Output the [x, y] coordinate of the center of the cell containing the given text.  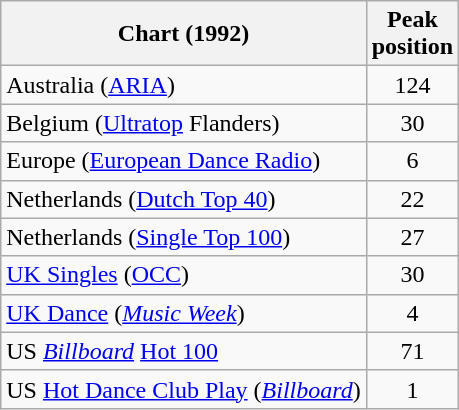
4 [412, 313]
Australia (ARIA) [184, 85]
UK Dance (Music Week) [184, 313]
71 [412, 351]
Chart (1992) [184, 34]
UK Singles (OCC) [184, 275]
Europe (European Dance Radio) [184, 161]
27 [412, 237]
Peakposition [412, 34]
Belgium (Ultratop Flanders) [184, 123]
124 [412, 85]
US Billboard Hot 100 [184, 351]
Netherlands (Dutch Top 40) [184, 199]
22 [412, 199]
6 [412, 161]
US Hot Dance Club Play (Billboard) [184, 389]
1 [412, 389]
Netherlands (Single Top 100) [184, 237]
